Pinpoint the cell where the given text exists, returning its [x, y] midpoint coordinate. 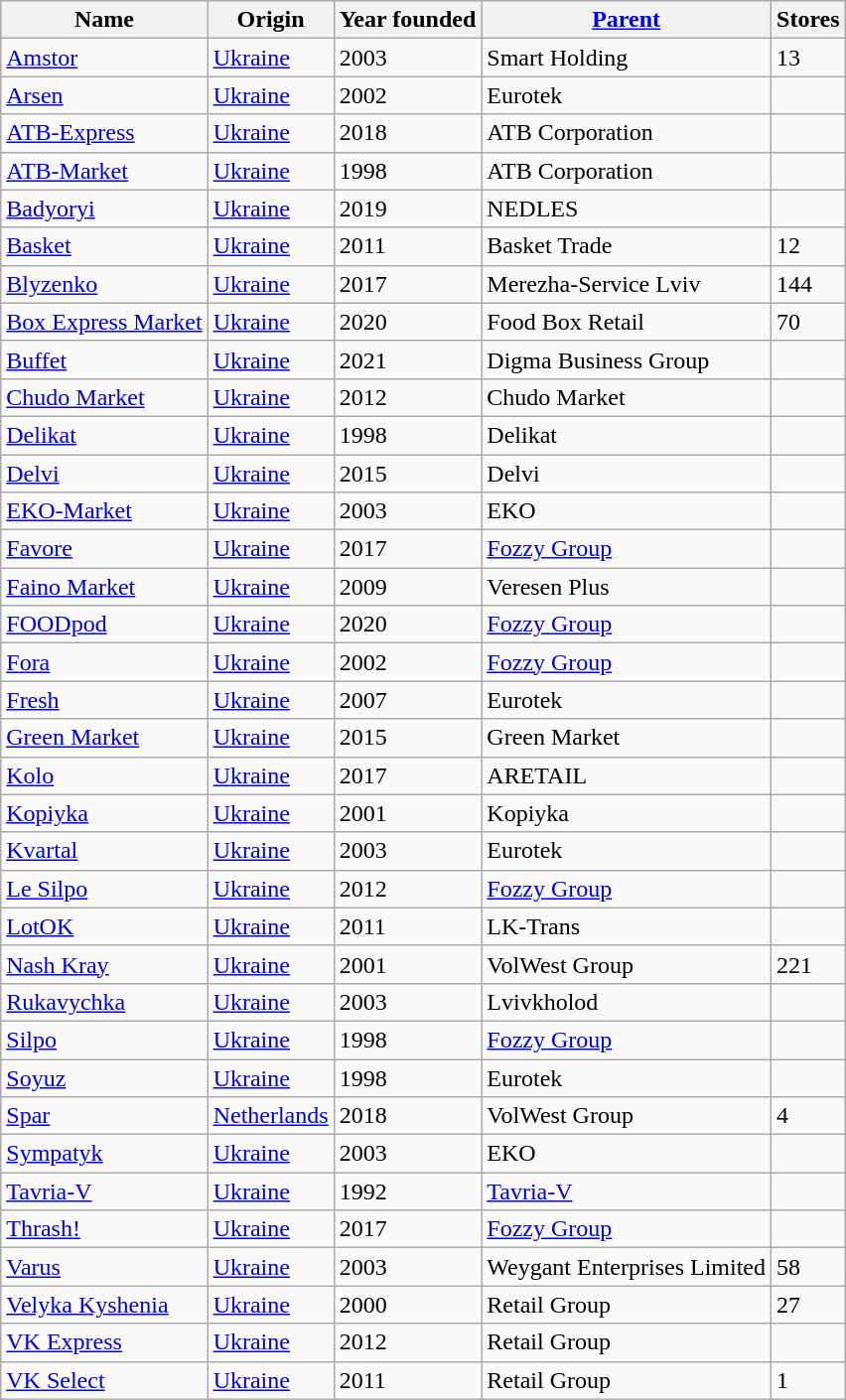
Kolo [104, 775]
Thrash! [104, 1229]
Sympatyk [104, 1154]
Veresen Plus [627, 587]
Nash Kray [104, 964]
2021 [407, 359]
Blyzenko [104, 284]
Box Express Market [104, 322]
Fora [104, 662]
FOODpod [104, 625]
Le Silpo [104, 889]
1992 [407, 1191]
Badyoryi [104, 209]
Name [104, 20]
ATB-Market [104, 171]
Rukavychka [104, 1002]
70 [808, 322]
LotOK [104, 926]
Varus [104, 1267]
Soyuz [104, 1077]
58 [808, 1267]
ATB-Express [104, 133]
LK-Trans [627, 926]
Stores [808, 20]
Amstor [104, 58]
Netherlands [270, 1116]
Favore [104, 549]
Origin [270, 20]
2000 [407, 1305]
VK Select [104, 1380]
Smart Holding [627, 58]
Basket Trade [627, 246]
Lvivkholod [627, 1002]
Basket [104, 246]
2007 [407, 700]
Food Box Retail [627, 322]
Silpo [104, 1040]
13 [808, 58]
221 [808, 964]
Merezha-Service Lviv [627, 284]
1 [808, 1380]
12 [808, 246]
144 [808, 284]
EKO-Market [104, 511]
ARETAIL [627, 775]
Kvartal [104, 851]
Digma Business Group [627, 359]
NEDLES [627, 209]
2019 [407, 209]
Weygant Enterprises Limited [627, 1267]
Faino Market [104, 587]
2009 [407, 587]
Parent [627, 20]
Velyka Kyshenia [104, 1305]
Year founded [407, 20]
Arsen [104, 95]
Spar [104, 1116]
Buffet [104, 359]
27 [808, 1305]
VK Express [104, 1342]
Fresh [104, 700]
4 [808, 1116]
